Determine the [x, y] coordinate at the center of the cell enclosing the given text.  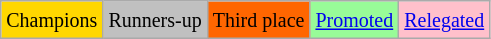
Runners-up [155, 20]
Relegated [444, 20]
Promoted [354, 20]
Third place [258, 20]
Champions [52, 20]
